Detect which cell encompasses the target text, then output its [x, y] center coordinate. 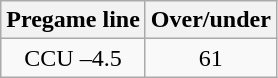
Pregame line [74, 20]
61 [210, 58]
Over/under [210, 20]
CCU –4.5 [74, 58]
